Return (x, y) of the center of cell containing provided text 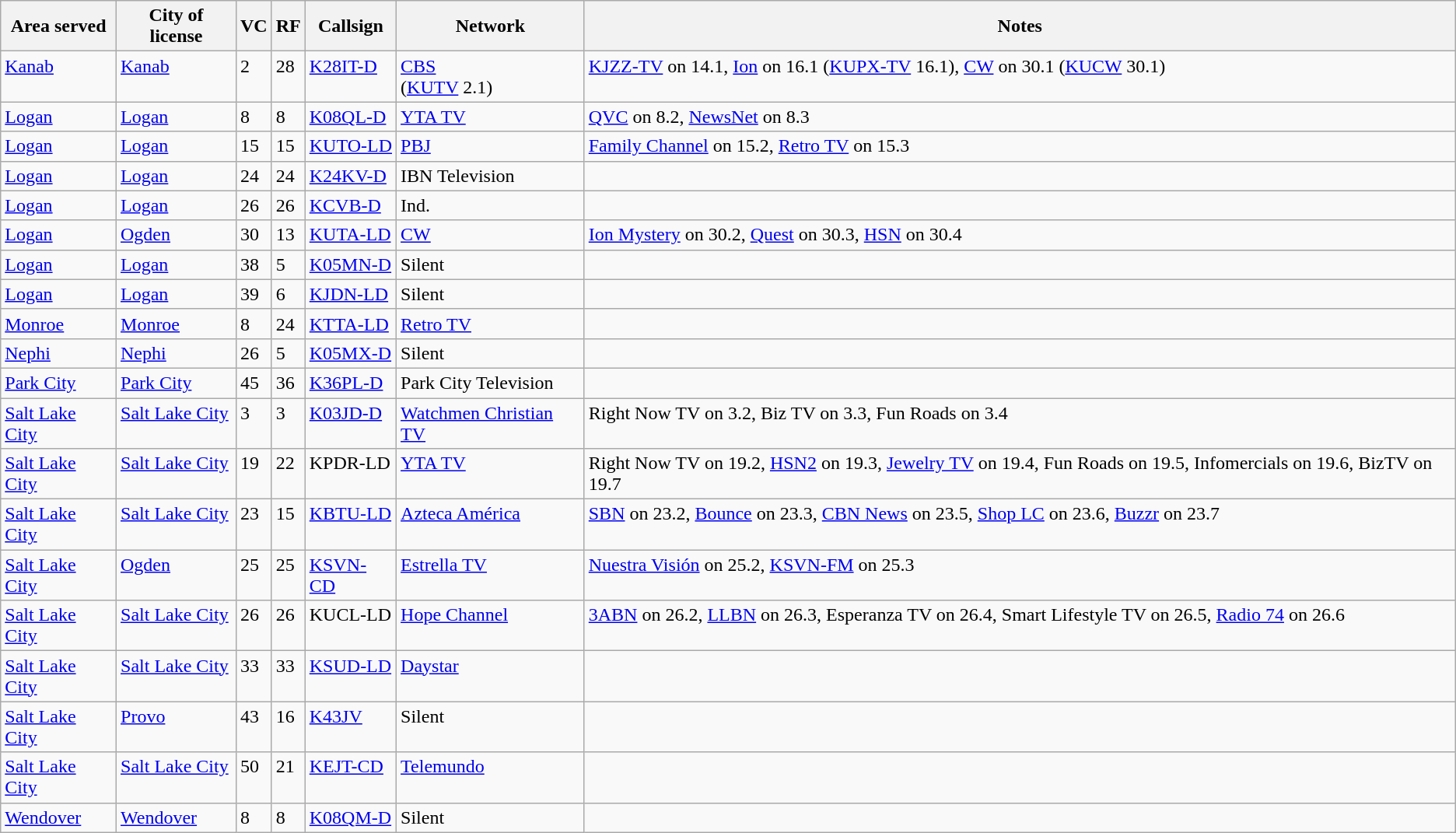
KCVB-D (350, 205)
43 (254, 726)
6 (288, 294)
22 (288, 474)
Callsign (350, 26)
28 (288, 76)
3ABN on 26.2, LLBN on 26.3, Esperanza TV on 26.4, Smart Lifestyle TV on 26.5, Radio 74 on 26.6 (1020, 625)
KUCL-LD (350, 625)
K43JV (350, 726)
CBS(KUTV 2.1) (491, 76)
Retro TV (491, 324)
K28IT-D (350, 76)
KTTA-LD (350, 324)
13 (288, 235)
CW (491, 235)
39 (254, 294)
K24KV-D (350, 176)
Area served (59, 26)
Notes (1020, 26)
36 (288, 383)
Estrella TV (491, 576)
KJZZ-TV on 14.1, Ion on 16.1 (KUPX-TV 16.1), CW on 30.1 (KUCW 30.1) (1020, 76)
KBTU-LD (350, 524)
SBN on 23.2, Bounce on 23.3, CBN News on 23.5, Shop LC on 23.6, Buzzr on 23.7 (1020, 524)
Right Now TV on 3.2, Biz TV on 3.3, Fun Roads on 3.4 (1020, 423)
21 (288, 778)
23 (254, 524)
KUTO-LD (350, 146)
Network (491, 26)
50 (254, 778)
PBJ (491, 146)
KEJT-CD (350, 778)
KSUD-LD (350, 677)
Nuestra Visión on 25.2, KSVN-FM on 25.3 (1020, 576)
K08QL-D (350, 117)
19 (254, 474)
45 (254, 383)
Telemundo (491, 778)
RF (288, 26)
K08QM-D (350, 817)
IBN Television (491, 176)
Ion Mystery on 30.2, Quest on 30.3, HSN on 30.4 (1020, 235)
K36PL-D (350, 383)
KUTA-LD (350, 235)
Daystar (491, 677)
K03JD-D (350, 423)
Park City Television (491, 383)
Family Channel on 15.2, Retro TV on 15.3 (1020, 146)
2 (254, 76)
Ind. (491, 205)
VC (254, 26)
K05MX-D (350, 353)
KPDR-LD (350, 474)
38 (254, 264)
City of license (177, 26)
30 (254, 235)
16 (288, 726)
Provo (177, 726)
KJDN-LD (350, 294)
Right Now TV on 19.2, HSN2 on 19.3, Jewelry TV on 19.4, Fun Roads on 19.5, Infomercials on 19.6, BizTV on 19.7 (1020, 474)
QVC on 8.2, NewsNet on 8.3 (1020, 117)
Azteca América (491, 524)
Hope Channel (491, 625)
KSVN-CD (350, 576)
K05MN-D (350, 264)
Watchmen Christian TV (491, 423)
